Scan for the cell matching the given text and deliver its (x, y) coordinate at center. 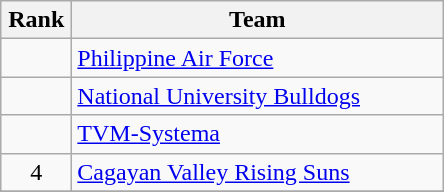
Philippine Air Force (258, 58)
TVM-Systema (258, 134)
Rank (36, 20)
Cagayan Valley Rising Suns (258, 172)
4 (36, 172)
Team (258, 20)
National University Bulldogs (258, 96)
